Detect which cell encompasses the target text, then output its [X, Y] center coordinate. 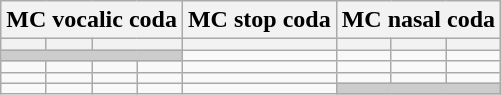
MC vocalic coda [92, 20]
MC nasal coda [418, 20]
MC stop coda [259, 20]
